Provide the [X, Y] coordinate of the cell's center where the given text is located.  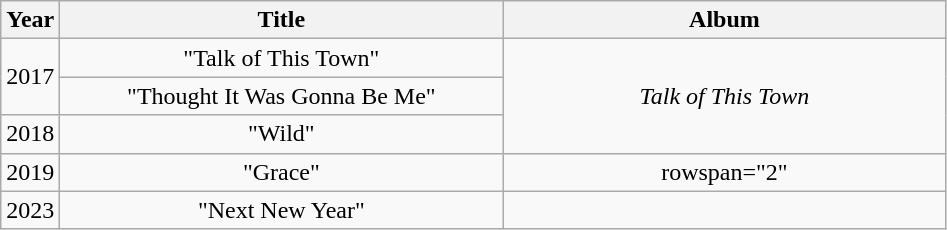
Album [724, 20]
Year [30, 20]
rowspan="2" [724, 172]
"Wild" [282, 134]
2019 [30, 172]
2017 [30, 77]
"Next New Year" [282, 210]
2018 [30, 134]
Title [282, 20]
"Talk of This Town" [282, 58]
2023 [30, 210]
Talk of This Town [724, 96]
"Grace" [282, 172]
"Thought It Was Gonna Be Me" [282, 96]
